Extract the [x, y] coordinate from the center of the cell holding the provided text.  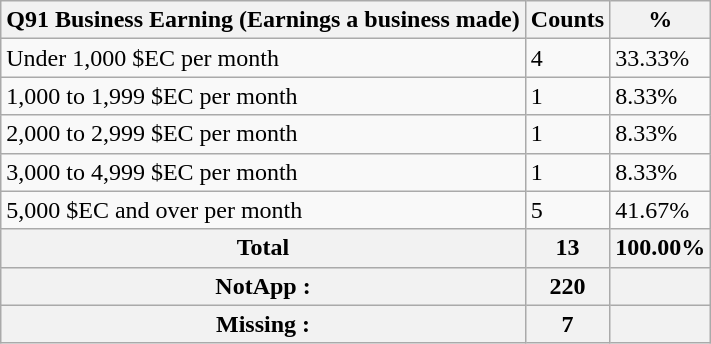
Under 1,000 $EC per month [264, 58]
Total [264, 248]
5 [567, 210]
NotApp : [264, 286]
7 [567, 324]
Missing : [264, 324]
33.33% [660, 58]
100.00% [660, 248]
41.67% [660, 210]
220 [567, 286]
13 [567, 248]
1,000 to 1,999 $EC per month [264, 96]
3,000 to 4,999 $EC per month [264, 172]
5,000 $EC and over per month [264, 210]
Counts [567, 20]
4 [567, 58]
2,000 to 2,999 $EC per month [264, 134]
Q91 Business Earning (Earnings a business made) [264, 20]
% [660, 20]
